Output the (x, y) coordinate of the center of the cell containing the given text.  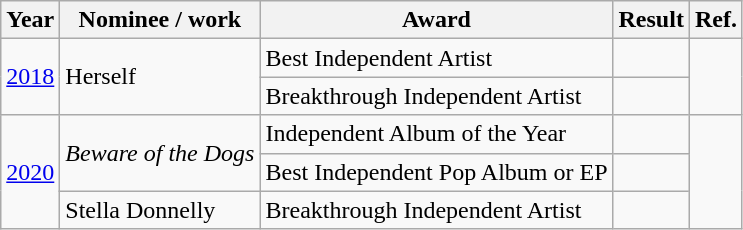
Best Independent Artist (436, 58)
Best Independent Pop Album or EP (436, 172)
Nominee / work (160, 20)
2020 (30, 172)
Year (30, 20)
2018 (30, 77)
Independent Album of the Year (436, 134)
Result (651, 20)
Stella Donnelly (160, 210)
Herself (160, 77)
Award (436, 20)
Beware of the Dogs (160, 153)
Ref. (716, 20)
